Scan for the cell matching the given text and deliver its (x, y) coordinate at center. 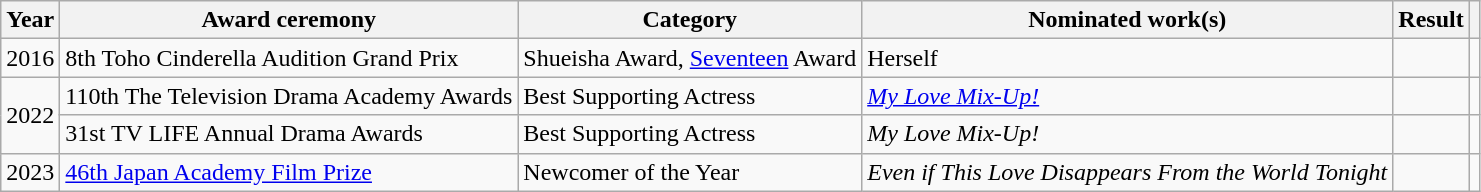
2022 (30, 115)
31st TV LIFE Annual Drama Awards (289, 134)
2023 (30, 172)
46th Japan Academy Film Prize (289, 172)
Herself (1128, 58)
8th Toho Cinderella Audition Grand Prix (289, 58)
Newcomer of the Year (690, 172)
Nominated work(s) (1128, 20)
Category (690, 20)
110th The Television Drama Academy Awards (289, 96)
Award ceremony (289, 20)
Shueisha Award, Seventeen Award (690, 58)
Year (30, 20)
2016 (30, 58)
Result (1431, 20)
Even if This Love Disappears From the World Tonight (1128, 172)
